Pinpoint the cell where the given text exists, returning its [X, Y] midpoint coordinate. 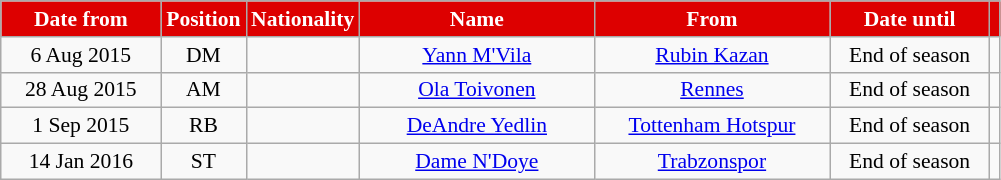
Dame N'Doye [476, 162]
ST [204, 162]
28 Aug 2015 [81, 90]
Date until [910, 19]
Trabzonspor [712, 162]
AM [204, 90]
Rennes [712, 90]
RB [204, 126]
Yann M'Vila [476, 55]
Name [476, 19]
Tottenham Hotspur [712, 126]
1 Sep 2015 [81, 126]
From [712, 19]
Ola Toivonen [476, 90]
Nationality [302, 19]
Rubin Kazan [712, 55]
DM [204, 55]
14 Jan 2016 [81, 162]
6 Aug 2015 [81, 55]
Position [204, 19]
Date from [81, 19]
DeAndre Yedlin [476, 126]
